Extract the [X, Y] coordinate from the center of the cell holding the provided text.  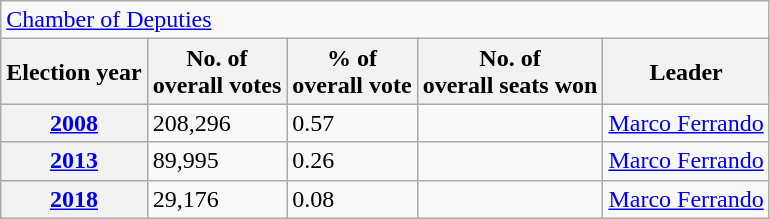
89,995 [217, 161]
0.57 [352, 123]
29,176 [217, 199]
2008 [74, 123]
Election year [74, 72]
No. ofoverall seats won [510, 72]
208,296 [217, 123]
0.08 [352, 199]
Chamber of Deputies [385, 20]
0.26 [352, 161]
2013 [74, 161]
Leader [686, 72]
% ofoverall vote [352, 72]
No. ofoverall votes [217, 72]
2018 [74, 199]
